Search for the cell housing the specified text and yield its (x, y) center coordinate. 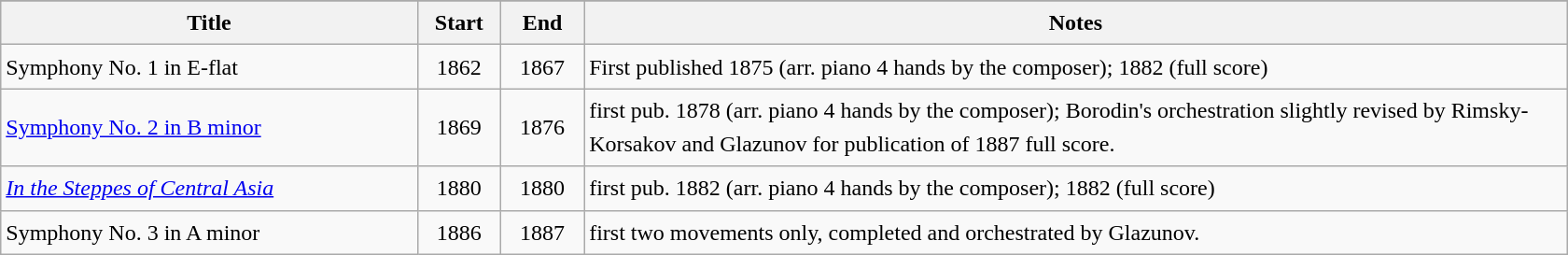
1862 (459, 67)
first pub. 1882 (arr. piano 4 hands by the composer); 1882 (full score) (1076, 189)
1886 (459, 232)
In the Steppes of Central Asia (209, 189)
Symphony No. 2 in B minor (209, 127)
1887 (541, 232)
First published 1875 (arr. piano 4 hands by the composer); 1882 (full score) (1076, 67)
Symphony No. 3 in A minor (209, 232)
Title (209, 22)
first two movements only, completed and orchestrated by Glazunov. (1076, 232)
1876 (541, 127)
End (541, 22)
1867 (541, 67)
Start (459, 22)
1869 (459, 127)
Notes (1076, 22)
Symphony No. 1 in E-flat (209, 67)
